Scan for the cell matching the given text and deliver its (x, y) coordinate at center. 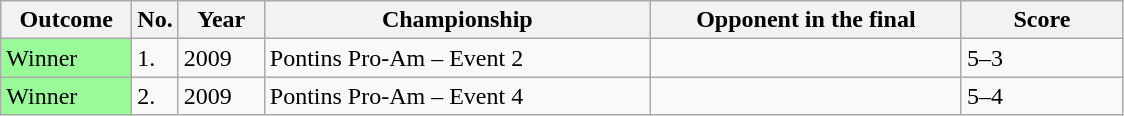
No. (155, 20)
Year (221, 20)
2. (155, 96)
Opponent in the final (806, 20)
Championship (457, 20)
Outcome (66, 20)
Pontins Pro-Am – Event 2 (457, 58)
Pontins Pro-Am – Event 4 (457, 96)
Score (1042, 20)
1. (155, 58)
5–3 (1042, 58)
5–4 (1042, 96)
